From the cell containing the given text, extract its center point as [x, y] coordinate. 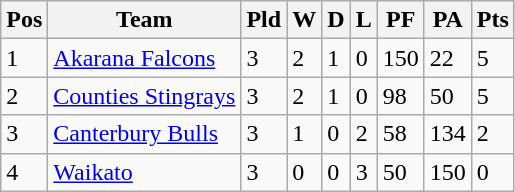
134 [448, 134]
98 [400, 96]
Team [144, 20]
Pts [492, 20]
Pos [24, 20]
PA [448, 20]
Pld [264, 20]
22 [448, 58]
L [364, 20]
Counties Stingrays [144, 96]
PF [400, 20]
Waikato [144, 172]
D [336, 20]
Canterbury Bulls [144, 134]
58 [400, 134]
W [304, 20]
4 [24, 172]
Akarana Falcons [144, 58]
